Return the [x, y] coordinate for the center point of the cell that contains the specified text.  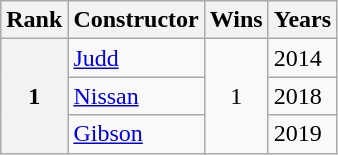
Nissan [136, 96]
Constructor [136, 20]
2018 [302, 96]
Judd [136, 58]
2019 [302, 134]
Gibson [136, 134]
Wins [236, 20]
Rank [34, 20]
2014 [302, 58]
Years [302, 20]
